Locate the cell with the specified text and output its [x, y] center coordinate. 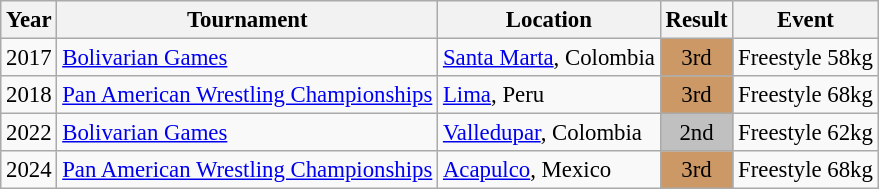
2022 [29, 133]
Lima, Peru [550, 95]
2018 [29, 95]
2024 [29, 170]
Valledupar, Colombia [550, 133]
2017 [29, 58]
Santa Marta, Colombia [550, 58]
Freestyle 58kg [806, 58]
2nd [696, 133]
Freestyle 62kg [806, 133]
Location [550, 20]
Result [696, 20]
Tournament [248, 20]
Year [29, 20]
Event [806, 20]
Acapulco, Mexico [550, 170]
